From the cell containing the given text, extract its center point as (X, Y) coordinate. 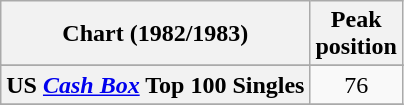
Peakposition (356, 34)
US Cash Box Top 100 Singles (156, 85)
Chart (1982/1983) (156, 34)
76 (356, 85)
